Identify which cell holds the provided text, then report its [X, Y] central coordinate. 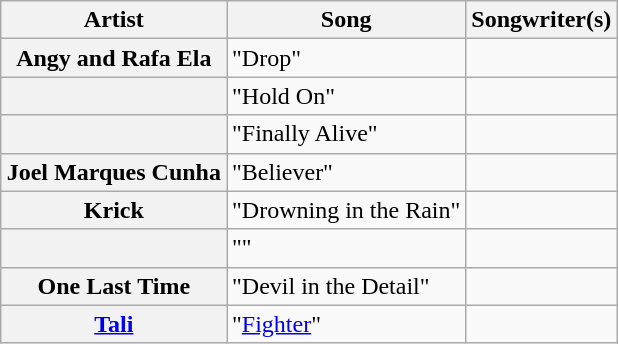
"Devil in the Detail" [346, 286]
Artist [114, 20]
One Last Time [114, 286]
"Believer" [346, 172]
"Drowning in the Rain" [346, 210]
"Drop" [346, 58]
Joel Marques Cunha [114, 172]
"Fighter" [346, 324]
Song [346, 20]
"Finally Alive" [346, 134]
Krick [114, 210]
"Hold On" [346, 96]
Tali [114, 324]
"" [346, 248]
Songwriter(s) [542, 20]
Angy and Rafa Ela [114, 58]
